Provide the (x, y) coordinate of the cell's center where the given text is located.  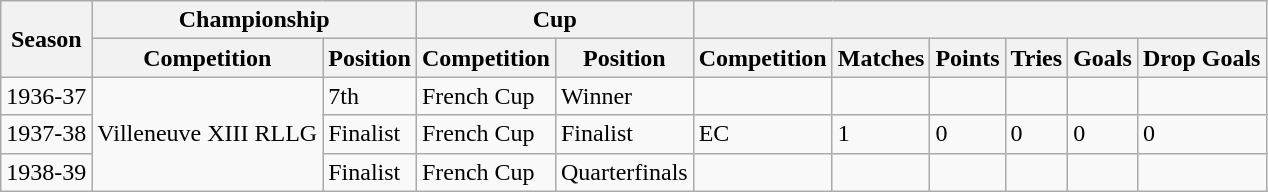
Drop Goals (1202, 58)
EC (762, 134)
Cup (554, 20)
Championship (254, 20)
1938-39 (46, 172)
Season (46, 39)
Winner (624, 96)
Goals (1103, 58)
1936-37 (46, 96)
Quarterfinals (624, 172)
Villeneuve XIII RLLG (208, 134)
Matches (881, 58)
1 (881, 134)
7th (370, 96)
Points (968, 58)
Tries (1036, 58)
1937-38 (46, 134)
